Extract the (x, y) coordinate from the center of the cell holding the provided text.  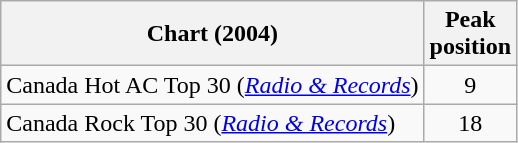
Peakposition (470, 34)
9 (470, 85)
Canada Hot AC Top 30 (Radio & Records) (212, 85)
18 (470, 123)
Chart (2004) (212, 34)
Canada Rock Top 30 (Radio & Records) (212, 123)
